Detect which cell encompasses the target text, then output its [x, y] center coordinate. 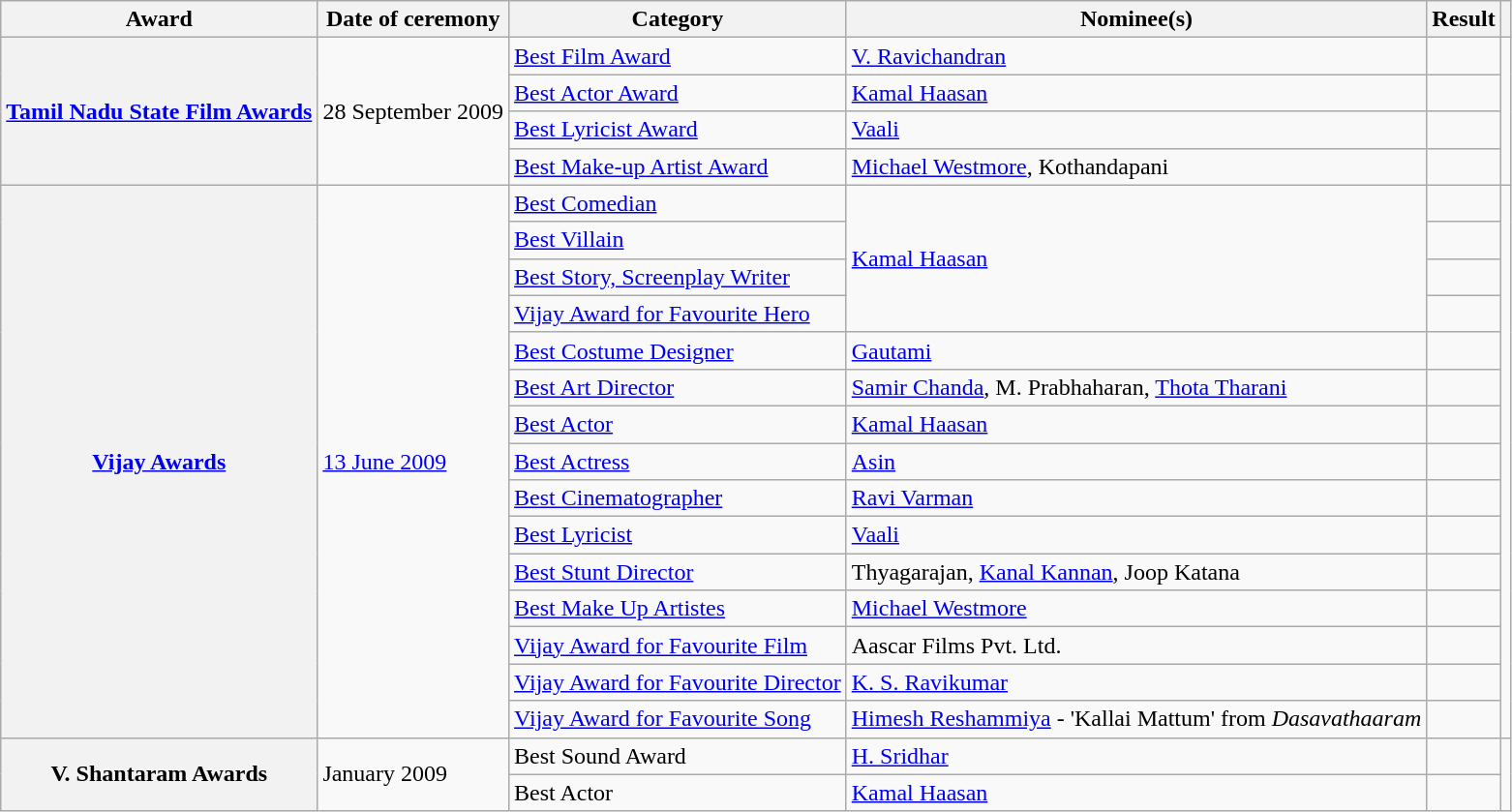
Result [1464, 19]
Best Villain [678, 240]
Best Lyricist Award [678, 130]
Best Sound Award [678, 756]
Best Actor Award [678, 93]
January 2009 [413, 774]
Aascar Films Pvt. Ltd. [1136, 646]
Vijay Awards [159, 461]
V. Ravichandran [1136, 56]
Best Story, Screenplay Writer [678, 277]
Michael Westmore [1136, 609]
Best Actress [678, 462]
28 September 2009 [413, 111]
Vijay Award for Favourite Song [678, 719]
Best Stunt Director [678, 572]
Best Make-up Artist Award [678, 166]
Date of ceremony [413, 19]
Best Costume Designer [678, 350]
Vijay Award for Favourite Hero [678, 314]
Samir Chanda, M. Prabhaharan, Thota Tharani [1136, 387]
Himesh Reshammiya - 'Kallai Mattum' from Dasavathaaram [1136, 719]
Category [678, 19]
V. Shantaram Awards [159, 774]
Best Comedian [678, 203]
Award [159, 19]
Tamil Nadu State Film Awards [159, 111]
Asin [1136, 462]
Vijay Award for Favourite Film [678, 646]
Best Art Director [678, 387]
Best Film Award [678, 56]
K. S. Ravikumar [1136, 682]
Best Make Up Artistes [678, 609]
Vijay Award for Favourite Director [678, 682]
Gautami [1136, 350]
13 June 2009 [413, 461]
Nominee(s) [1136, 19]
Ravi Varman [1136, 498]
Best Cinematographer [678, 498]
H. Sridhar [1136, 756]
Best Lyricist [678, 535]
Michael Westmore, Kothandapani [1136, 166]
Thyagarajan, Kanal Kannan, Joop Katana [1136, 572]
